From the cell containing the given text, extract its center point as (x, y) coordinate. 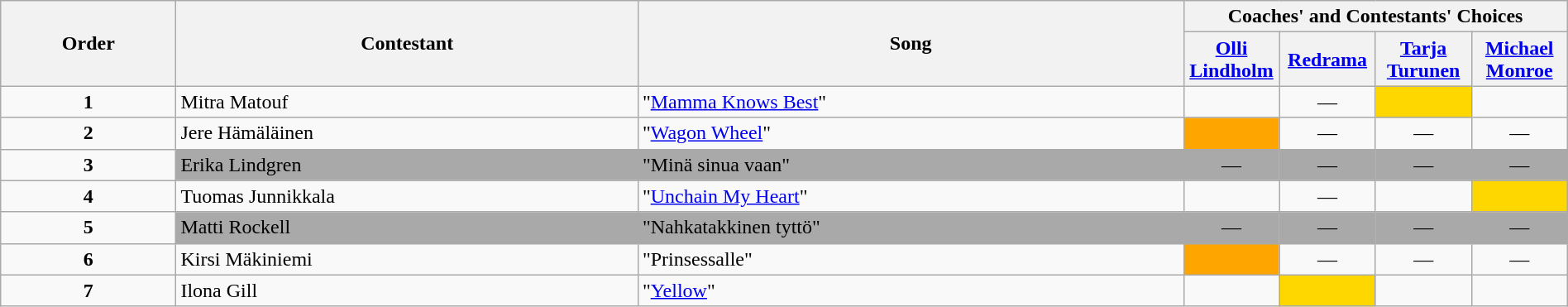
Tuomas Junnikkala (407, 196)
"Prinsessalle" (911, 259)
Redrama (1327, 60)
Jere Hämäläinen (407, 133)
Kirsi Mäkiniemi (407, 259)
Tarja Turunen (1423, 60)
Michael Monroe (1519, 60)
6 (88, 259)
Olli Lindholm (1231, 60)
"Minä sinua vaan" (911, 165)
"Yellow" (911, 290)
Matti Rockell (407, 228)
Mitra Matouf (407, 102)
Ilona Gill (407, 290)
7 (88, 290)
Coaches' and Contestants' Choices (1375, 17)
Erika Lindgren (407, 165)
Order (88, 43)
"Mamma Knows Best" (911, 102)
5 (88, 228)
"Wagon Wheel" (911, 133)
Contestant (407, 43)
"Unchain My Heart" (911, 196)
3 (88, 165)
1 (88, 102)
2 (88, 133)
4 (88, 196)
"Nahkatakkinen tyttö" (911, 228)
Song (911, 43)
